Provide the [X, Y] coordinate of the cell's center where the given text is located.  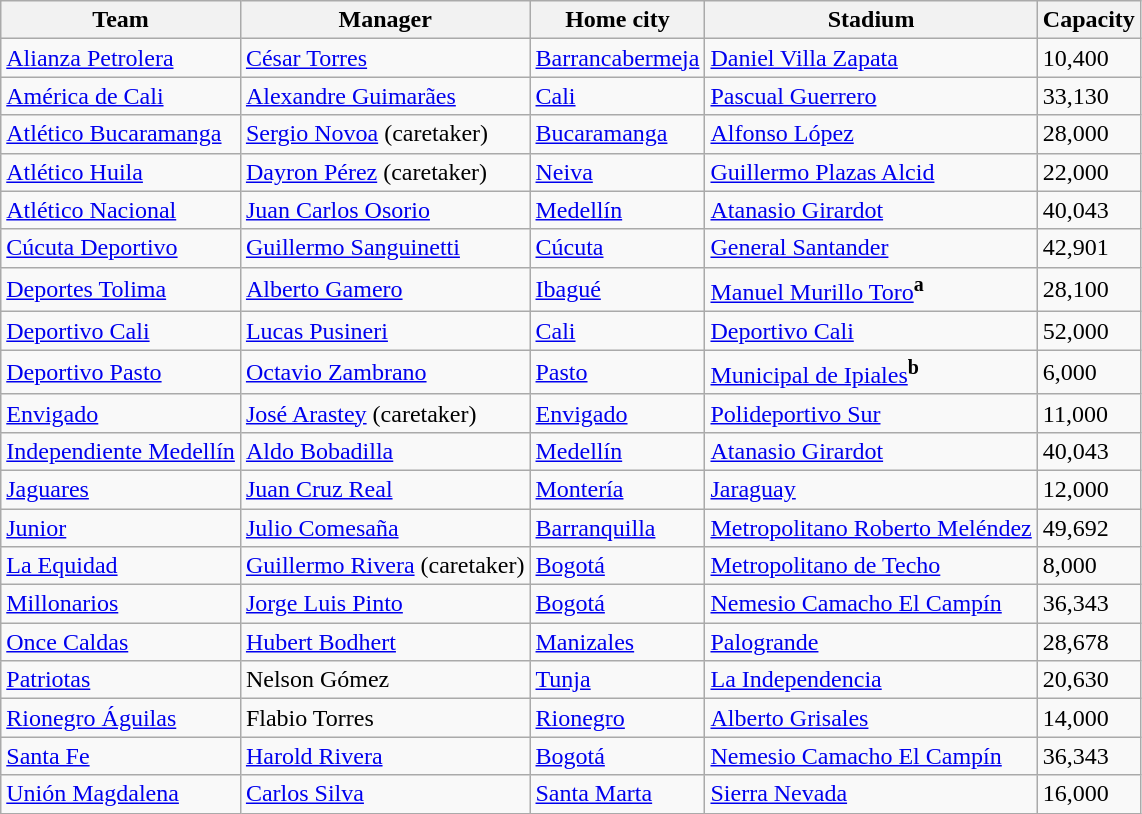
8,000 [1088, 566]
Hubert Bodhert [385, 642]
Rionegro Águilas [121, 718]
Flabio Torres [385, 718]
Stadium [871, 20]
Lucas Pusineri [385, 331]
52,000 [1088, 331]
28,000 [1088, 134]
Alberto Grisales [871, 718]
49,692 [1088, 528]
11,000 [1088, 413]
Metropolitano Roberto Meléndez [871, 528]
Cúcuta [618, 248]
42,901 [1088, 248]
Harold Rivera [385, 756]
César Torres [385, 58]
Pasto [618, 372]
Cúcuta Deportivo [121, 248]
Guillermo Sanguinetti [385, 248]
Jorge Luis Pinto [385, 604]
22,000 [1088, 172]
6,000 [1088, 372]
Jaraguay [871, 489]
Millonarios [121, 604]
Municipal de Ipialesb [871, 372]
Team [121, 20]
Dayron Pérez (caretaker) [385, 172]
Bucaramanga [618, 134]
Guillermo Plazas Alcid [871, 172]
Atlético Bucaramanga [121, 134]
Atlético Huila [121, 172]
Rionegro [618, 718]
Sierra Nevada [871, 794]
Palogrande [871, 642]
Sergio Novoa (caretaker) [385, 134]
12,000 [1088, 489]
Patriotas [121, 680]
20,630 [1088, 680]
Independiente Medellín [121, 451]
Octavio Zambrano [385, 372]
Metropolitano de Techo [871, 566]
Unión Magdalena [121, 794]
Nelson Gómez [385, 680]
Jaguares [121, 489]
General Santander [871, 248]
Capacity [1088, 20]
Santa Fe [121, 756]
10,400 [1088, 58]
Polideportivo Sur [871, 413]
Manizales [618, 642]
La Equidad [121, 566]
América de Cali [121, 96]
José Arastey (caretaker) [385, 413]
Juan Carlos Osorio [385, 210]
Juan Cruz Real [385, 489]
Alfonso López [871, 134]
28,100 [1088, 290]
Deportivo Pasto [121, 372]
Manuel Murillo Toroa [871, 290]
Neiva [618, 172]
Santa Marta [618, 794]
Home city [618, 20]
Pascual Guerrero [871, 96]
16,000 [1088, 794]
Montería [618, 489]
Alexandre Guimarães [385, 96]
Manager [385, 20]
14,000 [1088, 718]
Deportes Tolima [121, 290]
Ibagué [618, 290]
33,130 [1088, 96]
Barrancabermeja [618, 58]
Atlético Nacional [121, 210]
28,678 [1088, 642]
Aldo Bobadilla [385, 451]
Tunja [618, 680]
Barranquilla [618, 528]
La Independencia [871, 680]
Julio Comesaña [385, 528]
Junior [121, 528]
Daniel Villa Zapata [871, 58]
Carlos Silva [385, 794]
Alberto Gamero [385, 290]
Once Caldas [121, 642]
Guillermo Rivera (caretaker) [385, 566]
Alianza Petrolera [121, 58]
